Extract the [X, Y] coordinate from the center of the cell holding the provided text.  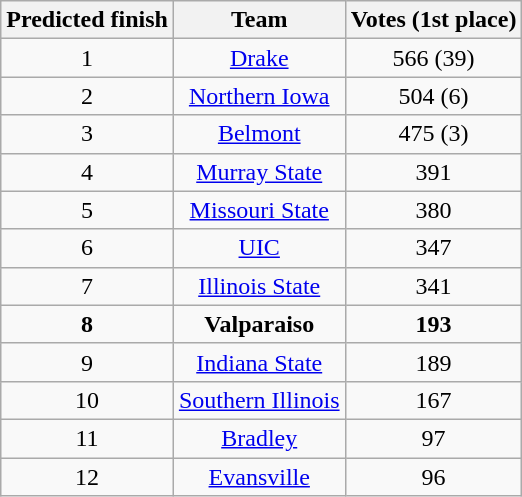
7 [88, 286]
97 [434, 438]
Team [259, 20]
391 [434, 172]
Southern Illinois [259, 400]
Illinois State [259, 286]
6 [88, 248]
Indiana State [259, 362]
Belmont [259, 134]
189 [434, 362]
Predicted finish [88, 20]
Valparaiso [259, 324]
8 [88, 324]
347 [434, 248]
2 [88, 96]
9 [88, 362]
4 [88, 172]
Murray State [259, 172]
193 [434, 324]
5 [88, 210]
Bradley [259, 438]
475 (3) [434, 134]
167 [434, 400]
Northern Iowa [259, 96]
380 [434, 210]
Votes (1st place) [434, 20]
Evansville [259, 477]
UIC [259, 248]
3 [88, 134]
11 [88, 438]
Missouri State [259, 210]
1 [88, 58]
566 (39) [434, 58]
Drake [259, 58]
341 [434, 286]
96 [434, 477]
504 (6) [434, 96]
10 [88, 400]
12 [88, 477]
